Find where the given text appears and provide that cell's center as [X, Y] coordinate. 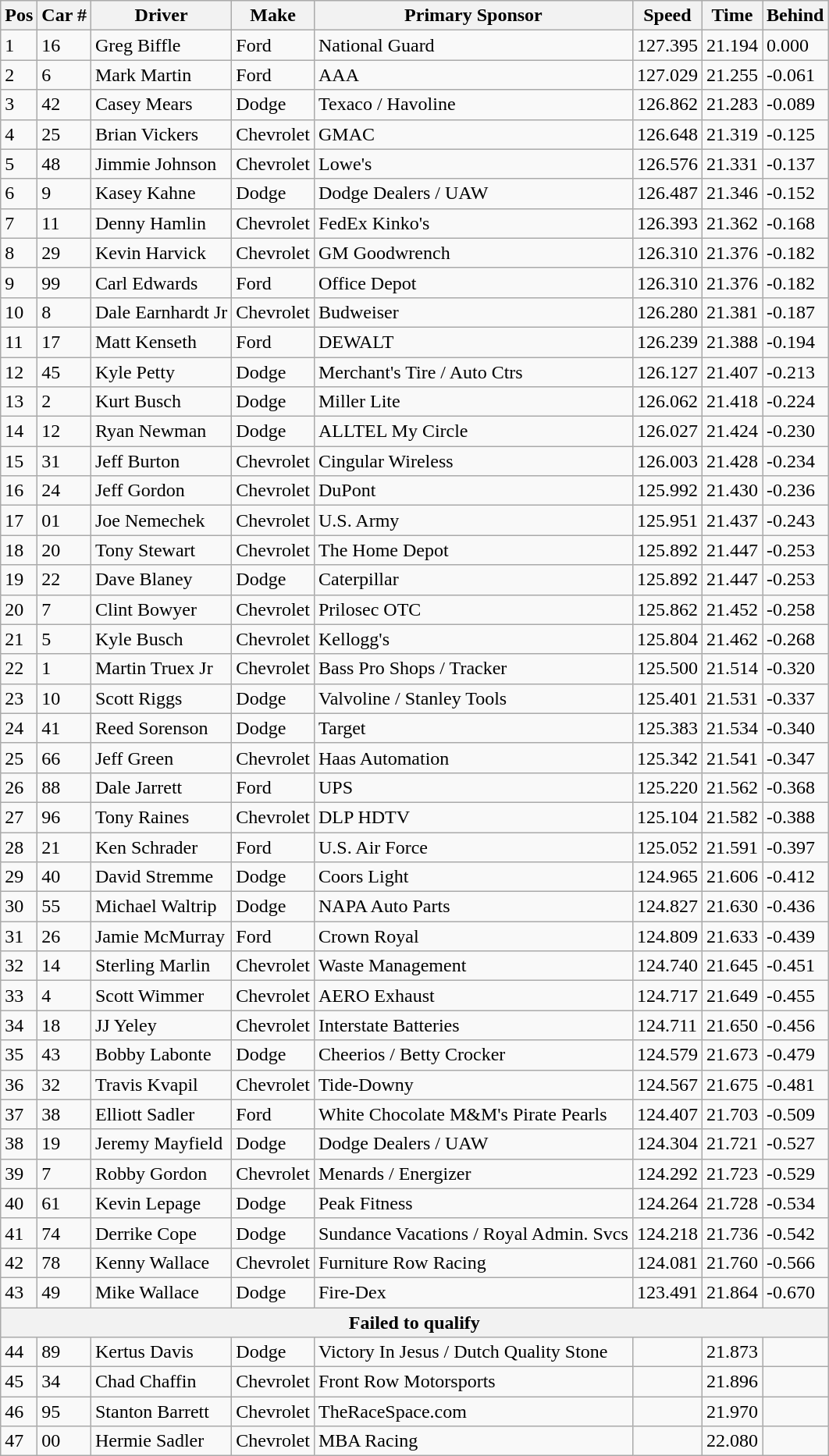
Kertus Davis [161, 1352]
-0.481 [795, 1085]
Tony Stewart [161, 550]
126.862 [667, 105]
Mike Wallace [161, 1292]
-0.213 [795, 372]
Waste Management [473, 966]
127.395 [667, 45]
126.127 [667, 372]
123.491 [667, 1292]
-0.187 [795, 312]
21.873 [732, 1352]
21.896 [732, 1382]
126.003 [667, 461]
Haas Automation [473, 758]
Denny Hamlin [161, 223]
Kevin Harvick [161, 253]
125.342 [667, 758]
-0.397 [795, 847]
Jeremy Mayfield [161, 1144]
Failed to qualify [414, 1323]
Michael Waltrip [161, 907]
124.579 [667, 1055]
Kevin Lepage [161, 1203]
125.104 [667, 817]
124.304 [667, 1144]
124.827 [667, 907]
126.393 [667, 223]
Kellogg's [473, 639]
126.062 [667, 402]
21.255 [732, 75]
-0.168 [795, 223]
Valvoline / Stanley Tools [473, 698]
Ken Schrader [161, 847]
National Guard [473, 45]
Kasey Kahne [161, 194]
21.430 [732, 491]
-0.451 [795, 966]
-0.258 [795, 609]
-0.529 [795, 1174]
21.428 [732, 461]
Hermie Sadler [161, 1441]
Ryan Newman [161, 431]
Merchant's Tire / Auto Ctrs [473, 372]
21.514 [732, 669]
21.736 [732, 1233]
-0.194 [795, 342]
-0.412 [795, 877]
21.283 [732, 105]
Scott Riggs [161, 698]
22.080 [732, 1441]
Bobby Labonte [161, 1055]
-0.566 [795, 1262]
Reed Sorenson [161, 728]
-0.089 [795, 105]
Jeff Burton [161, 461]
21.864 [732, 1292]
15 [19, 461]
Front Row Motorsports [473, 1382]
Jeff Gordon [161, 491]
21.194 [732, 45]
Robby Gordon [161, 1174]
21.418 [732, 402]
Peak Fitness [473, 1203]
Car # [64, 16]
125.500 [667, 669]
-0.455 [795, 996]
NAPA Auto Parts [473, 907]
AERO Exhaust [473, 996]
-0.236 [795, 491]
-0.509 [795, 1114]
Prilosec OTC [473, 609]
Kyle Petty [161, 372]
21.630 [732, 907]
-0.230 [795, 431]
96 [64, 817]
DLP HDTV [473, 817]
-0.234 [795, 461]
3 [19, 105]
Driver [161, 16]
-0.347 [795, 758]
74 [64, 1233]
21.388 [732, 342]
21.760 [732, 1262]
Carl Edwards [161, 282]
66 [64, 758]
21.346 [732, 194]
124.717 [667, 996]
125.951 [667, 520]
23 [19, 698]
21.649 [732, 996]
124.218 [667, 1233]
-0.243 [795, 520]
28 [19, 847]
Menards / Energizer [473, 1174]
TheRaceSpace.com [473, 1412]
Elliott Sadler [161, 1114]
35 [19, 1055]
-0.320 [795, 669]
Scott Wimmer [161, 996]
48 [64, 164]
Martin Truex Jr [161, 669]
46 [19, 1412]
124.740 [667, 966]
Jimmie Johnson [161, 164]
Victory In Jesus / Dutch Quality Stone [473, 1352]
Greg Biffle [161, 45]
44 [19, 1352]
Sundance Vacations / Royal Admin. Svcs [473, 1233]
Kenny Wallace [161, 1262]
21.531 [732, 698]
21.437 [732, 520]
Jamie McMurray [161, 936]
33 [19, 996]
Chad Chaffin [161, 1382]
126.487 [667, 194]
Target [473, 728]
21.591 [732, 847]
125.052 [667, 847]
Caterpillar [473, 580]
126.027 [667, 431]
124.407 [667, 1114]
124.081 [667, 1262]
-0.061 [795, 75]
-0.456 [795, 1025]
Stanton Barrett [161, 1412]
95 [64, 1412]
37 [19, 1114]
55 [64, 907]
21.452 [732, 609]
Joe Nemechek [161, 520]
Brian Vickers [161, 134]
Mark Martin [161, 75]
126.280 [667, 312]
127.029 [667, 75]
21.319 [732, 134]
21.721 [732, 1144]
47 [19, 1441]
00 [64, 1441]
21.424 [732, 431]
Dale Jarrett [161, 787]
21.633 [732, 936]
Pos [19, 16]
-0.224 [795, 402]
124.292 [667, 1174]
21.534 [732, 728]
UPS [473, 787]
125.862 [667, 609]
Coors Light [473, 877]
-0.268 [795, 639]
Behind [795, 16]
126.648 [667, 134]
Cheerios / Betty Crocker [473, 1055]
Travis Kvapil [161, 1085]
Matt Kenseth [161, 342]
124.809 [667, 936]
Fire-Dex [473, 1292]
124.264 [667, 1203]
Primary Sponsor [473, 16]
99 [64, 282]
MBA Racing [473, 1441]
Cingular Wireless [473, 461]
21.362 [732, 223]
Kyle Busch [161, 639]
-0.534 [795, 1203]
Tony Raines [161, 817]
-0.670 [795, 1292]
21.562 [732, 787]
21.541 [732, 758]
Crown Royal [473, 936]
AAA [473, 75]
The Home Depot [473, 550]
21.703 [732, 1114]
49 [64, 1292]
-0.479 [795, 1055]
DEWALT [473, 342]
Time [732, 16]
36 [19, 1085]
126.576 [667, 164]
30 [19, 907]
-0.542 [795, 1233]
Furniture Row Racing [473, 1262]
Bass Pro Shops / Tracker [473, 669]
Dave Blaney [161, 580]
21.650 [732, 1025]
-0.368 [795, 787]
125.804 [667, 639]
GM Goodwrench [473, 253]
-0.125 [795, 134]
-0.152 [795, 194]
61 [64, 1203]
Casey Mears [161, 105]
21.728 [732, 1203]
21.970 [732, 1412]
88 [64, 787]
125.992 [667, 491]
U.S. Army [473, 520]
JJ Yeley [161, 1025]
Budweiser [473, 312]
124.567 [667, 1085]
Sterling Marlin [161, 966]
-0.388 [795, 817]
89 [64, 1352]
Office Depot [473, 282]
Miller Lite [473, 402]
U.S. Air Force [473, 847]
125.220 [667, 787]
David Stremme [161, 877]
124.711 [667, 1025]
-0.337 [795, 698]
-0.439 [795, 936]
21.407 [732, 372]
Kurt Busch [161, 402]
21.462 [732, 639]
125.383 [667, 728]
Derrike Cope [161, 1233]
Lowe's [473, 164]
01 [64, 520]
ALLTEL My Circle [473, 431]
78 [64, 1262]
GMAC [473, 134]
DuPont [473, 491]
Interstate Batteries [473, 1025]
125.401 [667, 698]
0.000 [795, 45]
Tide-Downy [473, 1085]
21.675 [732, 1085]
124.965 [667, 877]
126.239 [667, 342]
27 [19, 817]
Make [273, 16]
-0.527 [795, 1144]
13 [19, 402]
-0.436 [795, 907]
21.673 [732, 1055]
Jeff Green [161, 758]
White Chocolate M&M's Pirate Pearls [473, 1114]
21.582 [732, 817]
21.331 [732, 164]
-0.137 [795, 164]
-0.340 [795, 728]
Clint Bowyer [161, 609]
FedEx Kinko's [473, 223]
21.381 [732, 312]
21.645 [732, 966]
21.723 [732, 1174]
Speed [667, 16]
21.606 [732, 877]
39 [19, 1174]
Dale Earnhardt Jr [161, 312]
Texaco / Havoline [473, 105]
